Scan for the cell matching the given text and deliver its (x, y) coordinate at center. 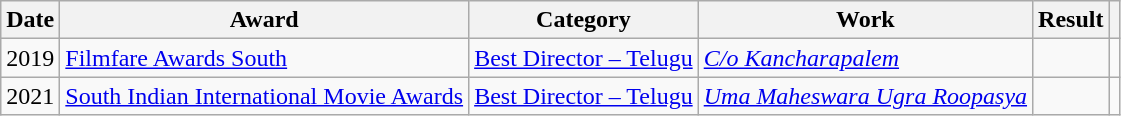
South Indian International Movie Awards (264, 96)
Date (30, 20)
2019 (30, 58)
Category (584, 20)
Uma Maheswara Ugra Roopasya (865, 96)
Work (865, 20)
C/o Kancharapalem (865, 58)
Filmfare Awards South (264, 58)
2021 (30, 96)
Award (264, 20)
Result (1071, 20)
